For the text-containing cell, return its midpoint in (X, Y) coordinate format. 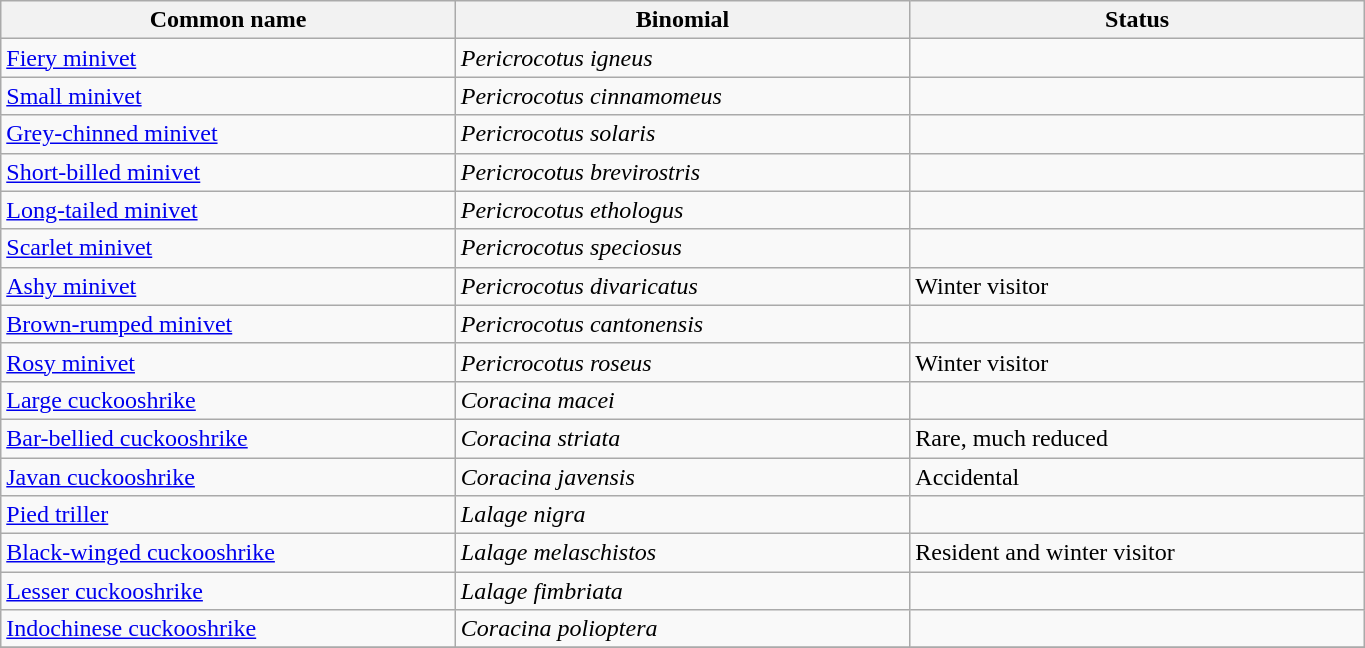
Small minivet (228, 96)
Pericrocotus igneus (682, 58)
Pericrocotus cinnamomeus (682, 96)
Coracina striata (682, 438)
Common name (228, 20)
Lalage fimbriata (682, 591)
Lalage nigra (682, 515)
Pericrocotus divaricatus (682, 286)
Indochinese cuckooshrike (228, 629)
Pericrocotus brevirostris (682, 172)
Black-winged cuckooshrike (228, 553)
Grey-chinned minivet (228, 134)
Binomial (682, 20)
Scarlet minivet (228, 248)
Pericrocotus solaris (682, 134)
Ashy minivet (228, 286)
Resident and winter visitor (1138, 553)
Brown-rumped minivet (228, 324)
Lesser cuckooshrike (228, 591)
Coracina polioptera (682, 629)
Pied triller (228, 515)
Status (1138, 20)
Long-tailed minivet (228, 210)
Rosy minivet (228, 362)
Lalage melaschistos (682, 553)
Javan cuckooshrike (228, 477)
Bar-bellied cuckooshrike (228, 438)
Pericrocotus speciosus (682, 248)
Coracina macei (682, 400)
Pericrocotus roseus (682, 362)
Accidental (1138, 477)
Pericrocotus ethologus (682, 210)
Large cuckooshrike (228, 400)
Short-billed minivet (228, 172)
Pericrocotus cantonensis (682, 324)
Fiery minivet (228, 58)
Coracina javensis (682, 477)
Rare, much reduced (1138, 438)
